Find where the given text appears and provide that cell's center as [X, Y] coordinate. 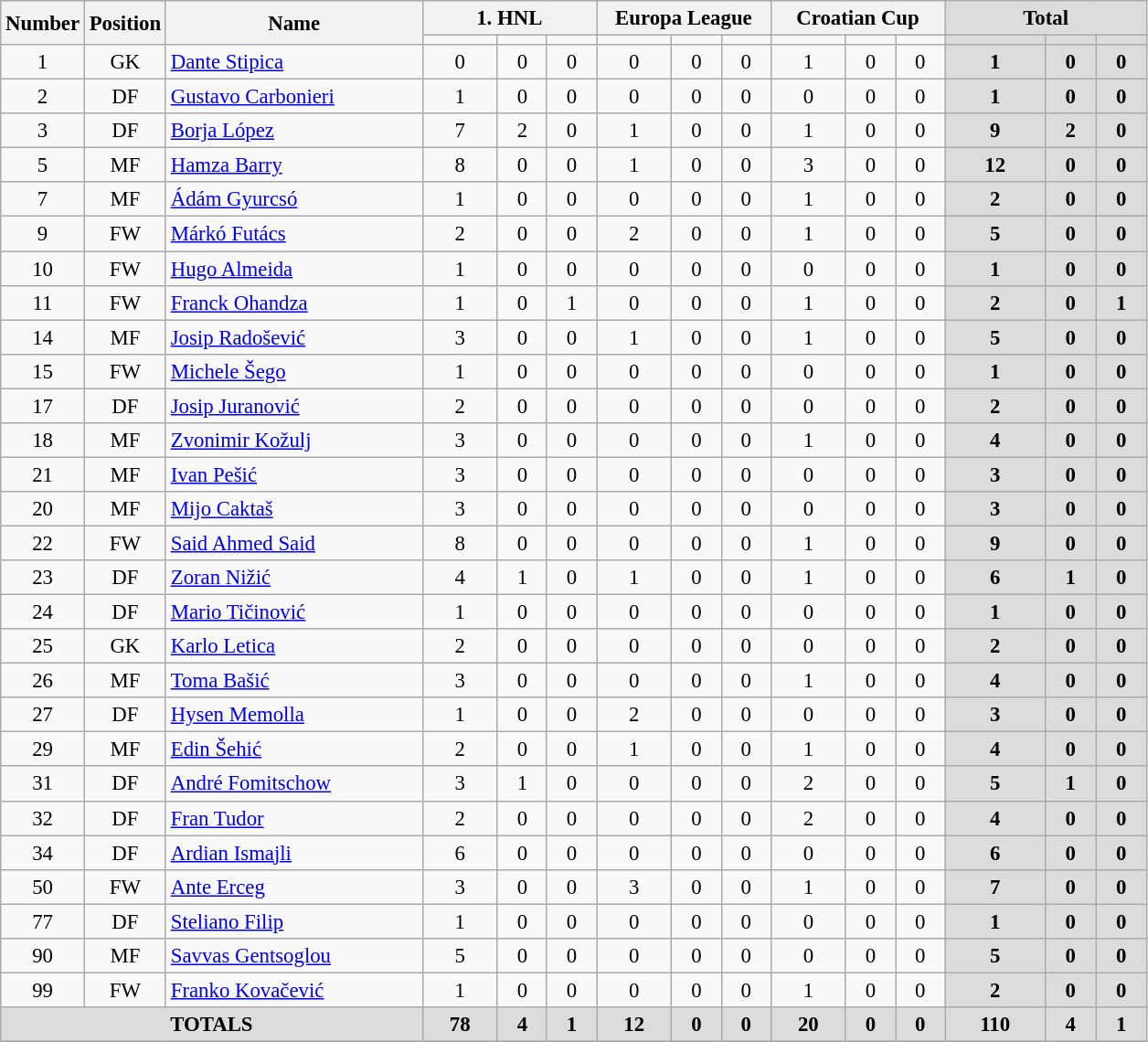
Josip Juranović [294, 406]
10 [43, 269]
Position [124, 23]
Ante Erceg [294, 887]
11 [43, 303]
Zoran Nižić [294, 578]
Toma Bašić [294, 681]
André Fomitschow [294, 784]
25 [43, 646]
90 [43, 956]
Márkó Futács [294, 234]
22 [43, 543]
Borja López [294, 131]
17 [43, 406]
Steliano Filip [294, 921]
31 [43, 784]
Franko Kovačević [294, 990]
Michele Šego [294, 371]
Ivan Pešić [294, 474]
Gustavo Carbonieri [294, 97]
29 [43, 750]
Mario Tičinović [294, 612]
Hugo Almeida [294, 269]
Number [43, 23]
Croatian Cup [857, 18]
Edin Šehić [294, 750]
Hysen Memolla [294, 715]
Total [1046, 18]
32 [43, 818]
Franck Ohandza [294, 303]
Mijo Caktaš [294, 509]
Hamza Barry [294, 165]
21 [43, 474]
110 [995, 1025]
50 [43, 887]
TOTALS [212, 1025]
Fran Tudor [294, 818]
18 [43, 441]
Josip Radošević [294, 337]
15 [43, 371]
77 [43, 921]
99 [43, 990]
27 [43, 715]
Said Ahmed Said [294, 543]
Savvas Gentsoglou [294, 956]
Europa League [684, 18]
26 [43, 681]
1. HNL [510, 18]
Name [294, 23]
Karlo Letica [294, 646]
Zvonimir Kožulj [294, 441]
14 [43, 337]
34 [43, 853]
78 [460, 1025]
Dante Stipica [294, 62]
Ardian Ismajli [294, 853]
24 [43, 612]
23 [43, 578]
Ádám Gyurcsó [294, 200]
